Find where the given text appears and provide that cell's center as [X, Y] coordinate. 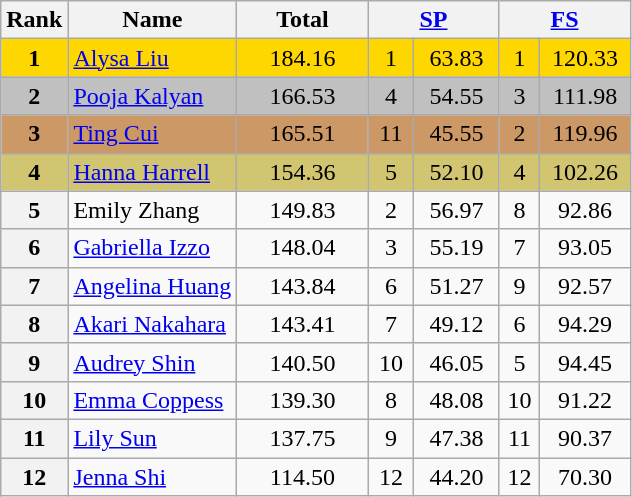
70.30 [585, 477]
Hanna Harrell [152, 172]
102.26 [585, 172]
94.29 [585, 324]
Lily Sun [152, 438]
93.05 [585, 248]
94.45 [585, 362]
45.55 [456, 134]
143.41 [302, 324]
52.10 [456, 172]
Total [302, 20]
Emma Coppess [152, 400]
Angelina Huang [152, 286]
119.96 [585, 134]
165.51 [302, 134]
55.19 [456, 248]
137.75 [302, 438]
Alysa Liu [152, 58]
63.83 [456, 58]
92.57 [585, 286]
Akari Nakahara [152, 324]
Pooja Kalyan [152, 96]
Jenna Shi [152, 477]
54.55 [456, 96]
92.86 [585, 210]
Emily Zhang [152, 210]
Audrey Shin [152, 362]
Rank [34, 20]
114.50 [302, 477]
91.22 [585, 400]
139.30 [302, 400]
143.84 [302, 286]
48.08 [456, 400]
Gabriella Izzo [152, 248]
FS [564, 20]
Ting Cui [152, 134]
140.50 [302, 362]
120.33 [585, 58]
44.20 [456, 477]
90.37 [585, 438]
56.97 [456, 210]
149.83 [302, 210]
SP [434, 20]
148.04 [302, 248]
166.53 [302, 96]
154.36 [302, 172]
111.98 [585, 96]
Name [152, 20]
46.05 [456, 362]
47.38 [456, 438]
51.27 [456, 286]
184.16 [302, 58]
49.12 [456, 324]
